Capture the cell that displays the provided text and extract its (X, Y) central coordinate. 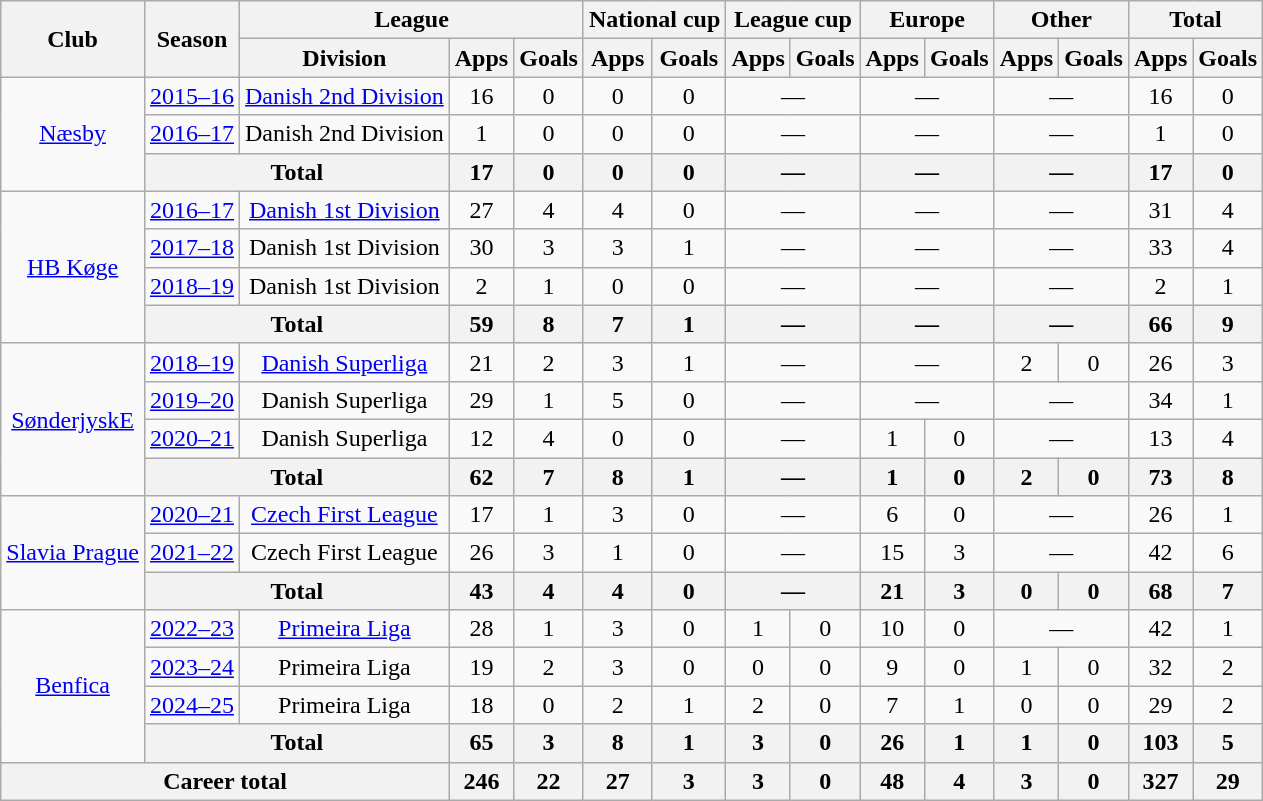
246 (481, 781)
2021–22 (192, 553)
10 (892, 629)
Benfica (73, 686)
32 (1160, 667)
2022–23 (192, 629)
28 (481, 629)
73 (1160, 477)
15 (892, 553)
66 (1160, 324)
59 (481, 324)
Other (1061, 20)
League (412, 20)
National cup (654, 20)
2015–16 (192, 96)
33 (1160, 248)
65 (481, 743)
SønderjyskE (73, 419)
31 (1160, 210)
34 (1160, 400)
Club (73, 39)
Division (345, 58)
13 (1160, 438)
48 (892, 781)
2017–18 (192, 248)
Career total (225, 781)
62 (481, 477)
2023–24 (192, 667)
Næsby (73, 134)
18 (481, 705)
2024–25 (192, 705)
43 (481, 591)
30 (481, 248)
2019–20 (192, 400)
Slavia Prague (73, 553)
Europe (927, 20)
68 (1160, 591)
League cup (793, 20)
HB Køge (73, 267)
327 (1160, 781)
Season (192, 39)
19 (481, 667)
22 (549, 781)
12 (481, 438)
103 (1160, 743)
